Identify which cell holds the provided text, then report its [x, y] central coordinate. 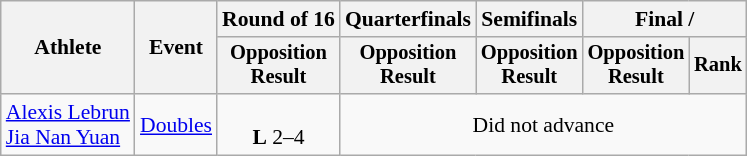
L 2–4 [278, 124]
Rank [718, 66]
Did not advance [544, 124]
Quarterfinals [408, 19]
Round of 16 [278, 19]
Athlete [68, 48]
Semifinals [530, 19]
Doubles [176, 124]
Final / [665, 19]
Event [176, 48]
Alexis LebrunJia Nan Yuan [68, 124]
